Locate the cell with the specified text and output its [X, Y] center coordinate. 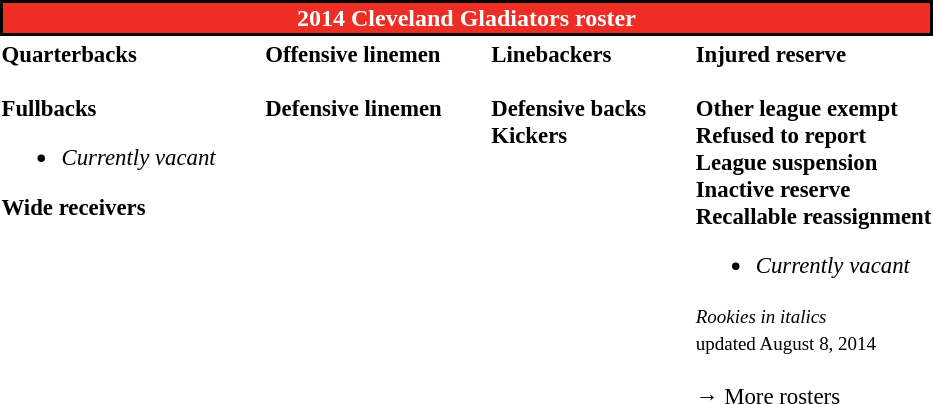
2014 Cleveland Gladiators roster [466, 18]
